Scan for the cell matching the given text and deliver its (X, Y) coordinate at center. 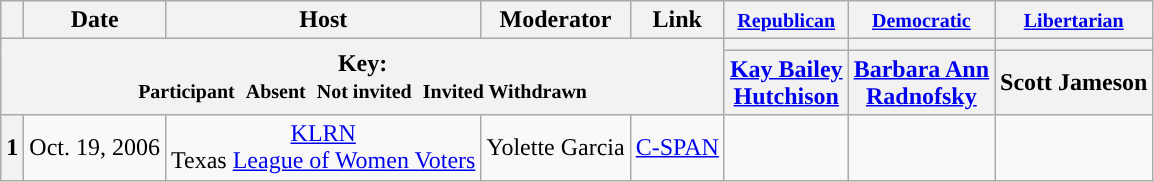
Scott Jameson (1074, 82)
1 (12, 148)
Kay BaileyHutchison (786, 82)
Barbara AnnRadnofsky (921, 82)
C-SPAN (677, 148)
Oct. 19, 2006 (95, 148)
Yolette Garcia (556, 148)
Date (95, 20)
Libertarian (1074, 20)
Host (324, 20)
Moderator (556, 20)
Democratic (921, 20)
KLRNTexas League of Women Voters (324, 148)
Link (677, 20)
Key: Participant Absent Not invited Invited Withdrawn (363, 77)
Republican (786, 20)
